Provide the [x, y] coordinate of the cell's center where the given text is located.  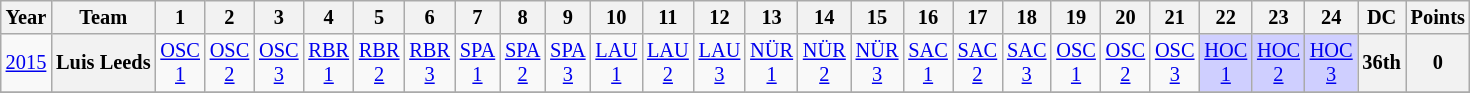
18 [1026, 17]
8 [522, 17]
NÜR1 [772, 63]
15 [878, 17]
1 [180, 17]
10 [616, 17]
RBR1 [328, 63]
HOC3 [1332, 63]
6 [429, 17]
SAC2 [978, 63]
4 [328, 17]
Year [26, 17]
HOC2 [1278, 63]
23 [1278, 17]
SPA3 [568, 63]
11 [668, 17]
7 [478, 17]
2015 [26, 63]
19 [1076, 17]
12 [720, 17]
LAU1 [616, 63]
DC [1382, 17]
NÜR3 [878, 63]
SAC3 [1026, 63]
LAU2 [668, 63]
5 [379, 17]
RBR3 [429, 63]
Luis Leeds [103, 63]
HOC1 [1226, 63]
SPA1 [478, 63]
LAU3 [720, 63]
20 [1126, 17]
22 [1226, 17]
Team [103, 17]
13 [772, 17]
24 [1332, 17]
9 [568, 17]
SPA2 [522, 63]
14 [824, 17]
0 [1438, 63]
36th [1382, 63]
2 [230, 17]
3 [278, 17]
RBR2 [379, 63]
Points [1438, 17]
17 [978, 17]
NÜR2 [824, 63]
21 [1174, 17]
SAC1 [928, 63]
16 [928, 17]
